Capture the cell that displays the provided text and extract its [X, Y] central coordinate. 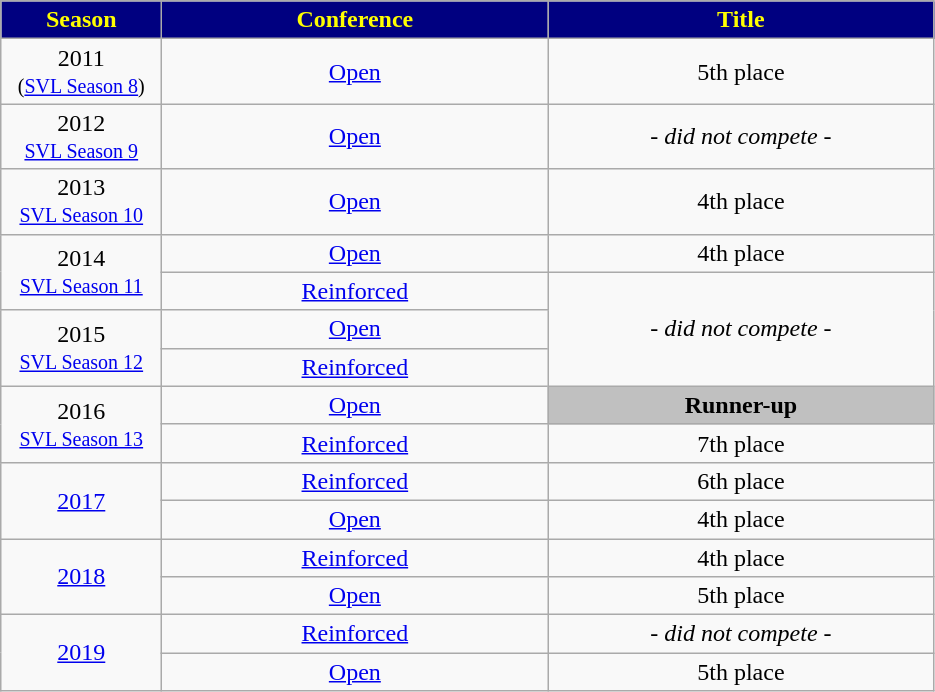
Runner-up [741, 405]
2012SVL Season 9 [82, 136]
2014SVL Season 11 [82, 272]
2017 [82, 500]
Title [741, 20]
Conference [355, 20]
2011(SVL Season 8) [82, 72]
2016SVL Season 13 [82, 424]
2018 [82, 576]
6th place [741, 481]
7th place [741, 443]
2013SVL Season 10 [82, 202]
2015SVL Season 12 [82, 348]
Season [82, 20]
2019 [82, 653]
